From the cell containing the given text, extract its center point as (X, Y) coordinate. 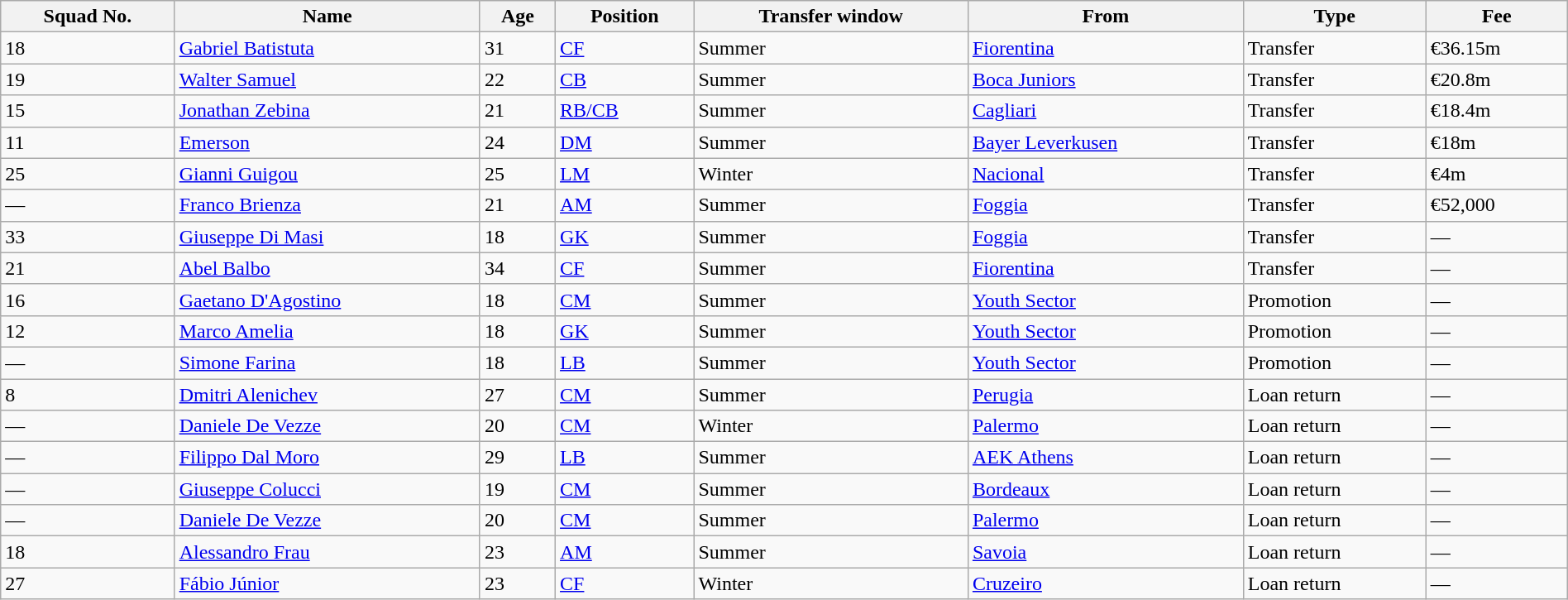
33 (88, 237)
15 (88, 111)
Fábio Júnior (327, 583)
Simone Farina (327, 362)
Bordeaux (1105, 489)
From (1105, 17)
Walter Samuel (327, 79)
34 (518, 268)
Type (1335, 17)
Gabriel Batistuta (327, 48)
Dmitri Alenichev (327, 395)
Abel Balbo (327, 268)
RB/CB (625, 111)
Gianni Guigou (327, 174)
11 (88, 142)
31 (518, 48)
16 (88, 300)
12 (88, 331)
Position (625, 17)
Giuseppe Di Masi (327, 237)
Alessandro Frau (327, 552)
Emerson (327, 142)
Bayer Leverkusen (1105, 142)
Cagliari (1105, 111)
Perugia (1105, 395)
€20.8m (1497, 79)
Nacional (1105, 174)
€18.4m (1497, 111)
Name (327, 17)
Squad No. (88, 17)
Cruzeiro (1105, 583)
Age (518, 17)
Franco Brienza (327, 205)
Jonathan Zebina (327, 111)
Savoia (1105, 552)
Boca Juniors (1105, 79)
Transfer window (830, 17)
24 (518, 142)
AEK Athens (1105, 458)
Marco Amelia (327, 331)
Fee (1497, 17)
€52,000 (1497, 205)
€18m (1497, 142)
€4m (1497, 174)
Gaetano D'Agostino (327, 300)
CB (625, 79)
LM (625, 174)
29 (518, 458)
Filippo Dal Moro (327, 458)
8 (88, 395)
Giuseppe Colucci (327, 489)
€36.15m (1497, 48)
22 (518, 79)
DM (625, 142)
